Detect which cell encompasses the target text, then output its (X, Y) center coordinate. 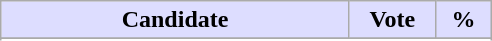
Vote (392, 20)
% (463, 20)
Candidate (176, 20)
